Return the [X, Y] coordinate for the center point of the cell that contains the specified text.  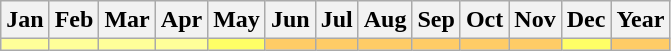
Aug [385, 20]
Sep [436, 20]
Jun [290, 20]
Jan [25, 20]
Oct [484, 20]
Feb [74, 20]
May [237, 20]
Jul [336, 20]
Apr [181, 20]
Nov [535, 20]
Dec [586, 20]
Year [640, 20]
Mar [127, 20]
